Detect which cell encompasses the target text, then output its [x, y] center coordinate. 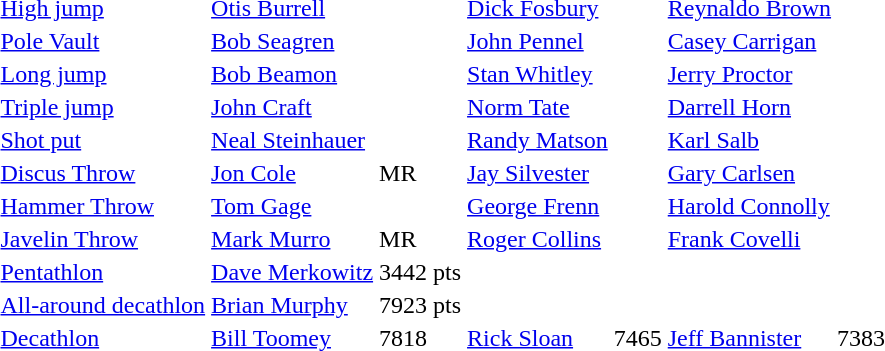
John Pennel [538, 41]
Dave Merkowitz [292, 272]
Bob Seagren [292, 41]
Karl Salb [749, 140]
3442 pts [420, 272]
Norm Tate [538, 107]
Gary Carlsen [749, 173]
Brian Murphy [292, 305]
Harold Connolly [749, 206]
Jay Silvester [538, 173]
Neal Steinhauer [292, 140]
Darrell Horn [749, 107]
Bob Beamon [292, 74]
Jon Cole [292, 173]
Casey Carrigan [749, 41]
Roger Collins [538, 239]
Tom Gage [292, 206]
7923 pts [420, 305]
Jerry Proctor [749, 74]
George Frenn [538, 206]
Frank Covelli [749, 239]
Mark Murro [292, 239]
Stan Whitley [538, 74]
John Craft [292, 107]
Randy Matson [538, 140]
